Capture the cell that displays the provided text and extract its (X, Y) central coordinate. 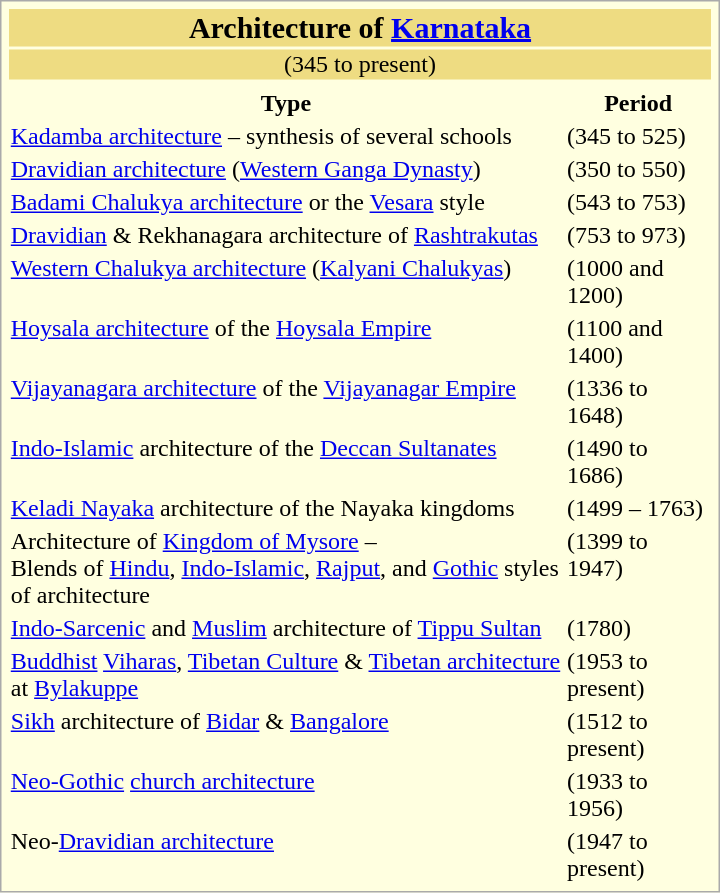
(1953 to present) (638, 676)
(1000 and 1200) (638, 282)
Neo-Dravidian architecture (286, 856)
Dravidian & Rekhanagara architecture of Rashtrakutas (286, 236)
(345 to present) (360, 65)
(345 to 525) (638, 137)
(1499 – 1763) (638, 509)
(1780) (638, 629)
(753 to 973) (638, 236)
(1336 to 1648) (638, 402)
Type (286, 104)
(1490 to 1686) (638, 462)
Dravidian architecture (Western Ganga Dynasty) (286, 170)
(1100 and 1400) (638, 342)
Sikh architecture of Bidar & Bangalore (286, 736)
(1933 to 1956) (638, 796)
(1512 to present) (638, 736)
Vijayanagara architecture of the Vijayanagar Empire (286, 402)
(543 to 753) (638, 203)
Indo-Sarcenic and Muslim architecture of Tippu Sultan (286, 629)
Kadamba architecture – synthesis of several schools (286, 137)
Western Chalukya architecture (Kalyani Chalukyas) (286, 282)
Hoysala architecture of the Hoysala Empire (286, 342)
Neo-Gothic church architecture (286, 796)
Architecture of Kingdom of Mysore – Blends of Hindu, Indo-Islamic, Rajput, and Gothic styles of architecture (286, 569)
Architecture of Karnataka (360, 28)
Keladi Nayaka architecture of the Nayaka kingdoms (286, 509)
Period (638, 104)
Indo-Islamic architecture of the Deccan Sultanates (286, 462)
Buddhist Viharas, Tibetan Culture & Tibetan architecture at Bylakuppe (286, 676)
(350 to 550) (638, 170)
(1947 to present) (638, 856)
Badami Chalukya architecture or the Vesara style (286, 203)
(1399 to 1947) (638, 569)
